Scan for the cell matching the given text and deliver its [x, y] coordinate at center. 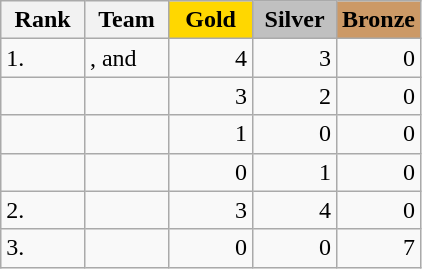
Bronze [379, 20]
Rank [43, 20]
1. [43, 58]
, and [126, 58]
2 [295, 96]
Silver [295, 20]
Gold [211, 20]
Team [126, 20]
2. [43, 210]
7 [379, 248]
3. [43, 248]
